Extract the [x, y] coordinate from the center of the cell holding the provided text.  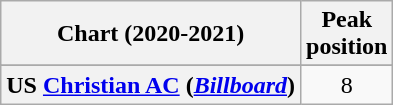
8 [347, 85]
US Christian AC (Billboard) [151, 85]
Peak position [347, 34]
Chart (2020-2021) [151, 34]
